Output the (X, Y) coordinate of the center of the cell containing the given text.  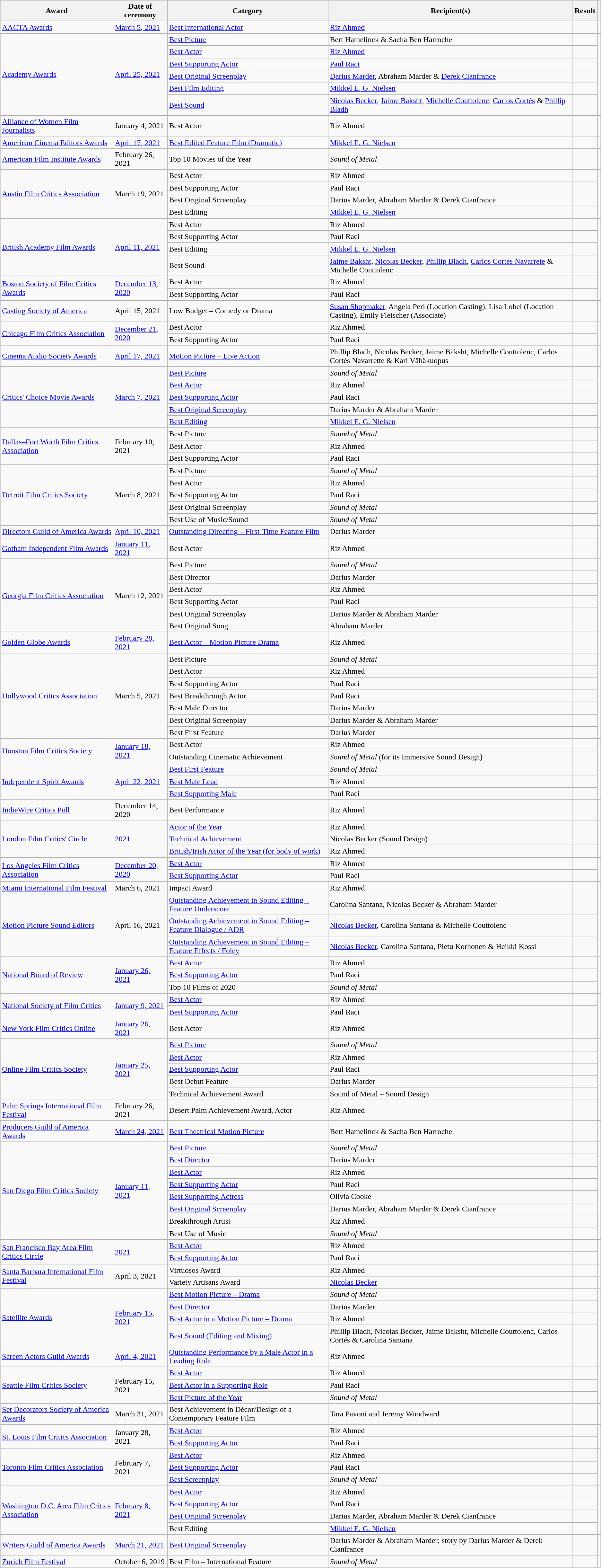
Tara Pavoni and Jeremy Woodward (450, 1414)
March 6, 2021 (140, 888)
Austin Film Critics Association (57, 194)
Darius Marder & Abraham Marder; story by Darius Marder & Derek Cianfrance (450, 1545)
March 24, 2021 (140, 1131)
January 18, 2021 (140, 751)
Best International Actor (248, 27)
Producers Guild of America Awards (57, 1131)
December 14, 2020 (140, 810)
Best Supporting Actress (248, 1197)
Outstanding Achievement in Sound Editing – Feature Underscore (248, 905)
Toronto Film Critics Association (57, 1467)
Motion Picture – Live Action (248, 356)
Technical Achievement (248, 839)
Best Achievement in Décor/Design of a Contemporary Feature Film (248, 1414)
Best Use of Music (248, 1233)
Actor of the Year (248, 827)
Result (585, 11)
American Film Institute Awards (57, 159)
Best Picture of the Year (248, 1397)
March 31, 2021 (140, 1414)
Outstanding Achievement in Sound Editing – Feature Effects / Foley (248, 946)
Golden Globe Awards (57, 642)
Jaime Baksht, Nicolas Becker, Phillip Bladh, Carlos Cortés Navarrete & Michelle Couttolenc (450, 265)
Breakthrough Artist (248, 1221)
April 4, 2021 (140, 1356)
Top 10 Films of 2020 (248, 987)
Houston Film Critics Society (57, 751)
Writers Guild of America Awards (57, 1545)
Online Film Critics Society (57, 1069)
Low Budget – Comedy or Drama (248, 311)
Santa Barbara International Film Festival (57, 1276)
Best Breakthrough Actor (248, 696)
December 13, 2020 (140, 288)
San Francisco Bay Area Film Critics Circle (57, 1252)
Variety Artisans Award (248, 1282)
Dallas–Fort Worth Film Critics Association (57, 446)
London Film Critics' Circle (57, 839)
Screen Actors Guild Awards (57, 1356)
San Diego Film Critics Society (57, 1191)
Gotham Independent Film Awards (57, 548)
April 15, 2021 (140, 311)
Set Decorators Society of America Awards (57, 1414)
Satellite Awards (57, 1317)
Best Debut Feature (248, 1082)
Zurich Film Festival (57, 1562)
Nicolas Becker (Sound Design) (450, 839)
Olivia Cooke (450, 1197)
New York Film Critics Online (57, 1028)
Best Screenplay (248, 1479)
Outstanding Directing – First-Time Feature Film (248, 532)
April 22, 2021 (140, 781)
Seattle Film Critics Society (57, 1385)
Washington D.C. Area Film Critics Association (57, 1510)
Best Performance (248, 810)
Best Theatrical Motion Picture (248, 1131)
Technical Achievement Award (248, 1094)
Nicolas Becker, Jaime Baksht, Michelle Couttolenc, Carlos Cortés & Phillip Bladh (450, 105)
Directors Guild of America Awards (57, 532)
Outstanding Performance by a Male Actor in a Leading Role (248, 1356)
Miami International Film Festival (57, 888)
National Society of Film Critics (57, 1005)
Outstanding Cinematic Achievement (248, 757)
Category (248, 11)
Detroit Film Critics Society (57, 495)
Virtuosos Award (248, 1270)
February 28, 2021 (140, 642)
Casting Society of America (57, 311)
American Cinema Editors Awards (57, 142)
IndieWire Critics Poll (57, 810)
Best Original Song (248, 626)
December 20, 2020 (140, 870)
Nicolas Becker (450, 1282)
March 8, 2021 (140, 495)
Boston Society of Film Critics Awards (57, 288)
Nicolas Becker, Carolina Santana & Michelle Couttolenc (450, 925)
Best Film Editing (248, 88)
Best Film – International Feature (248, 1562)
Best Actor in a Motion Picture – Drama (248, 1319)
Los Angeles Film Critics Association (57, 870)
Sound of Metal – Sound Design (450, 1094)
AACTA Awards (57, 27)
January 28, 2021 (140, 1437)
Abraham Marder (450, 626)
Best Supporting Male (248, 793)
Best Motion Picture – Drama (248, 1295)
Georgia Film Critics Association (57, 595)
March 21, 2021 (140, 1545)
Alliance of Women Film Journalists (57, 126)
Best Edited Feature Film (Dramatic) (248, 142)
Phillip Bladh, Nicolas Becker, Jaime Baksht, Michelle Couttolenc, Carlos Cortés & Carolina Santana (450, 1336)
Cinema Audio Society Awards (57, 356)
January 4, 2021 (140, 126)
Award (57, 11)
December 21, 2020 (140, 333)
February 7, 2021 (140, 1467)
Recipient(s) (450, 11)
Carolina Santana, Nicolas Becker & Abraham Marder (450, 905)
National Board of Review (57, 975)
Best Actor – Motion Picture Drama (248, 642)
Motion Picture Sound Editors (57, 925)
April 3, 2021 (140, 1276)
Desert Palm Achievement Award, Actor (248, 1110)
Hollywood Critics Association (57, 696)
British/Irish Actor of the Year (for body of work) (248, 851)
January 9, 2021 (140, 1005)
Date of ceremony (140, 11)
October 6, 2019 (140, 1562)
Outstanding Achievement in Sound Editing – Feature Dialogue / ADR (248, 925)
Phillip Bladh, Nicolas Becker, Jaime Baksht, Michelle Couttolenc, Carlos Cortés Navarrette & Kari Vähäkuopus (450, 356)
British Academy Film Awards (57, 247)
Susan Shopmaker, Angela Peri (Location Casting), Lisa Lobel (Location Casting), Emily Fleischer (Associate) (450, 311)
March 12, 2021 (140, 595)
February 8, 2021 (140, 1510)
Nicolas Becker, Carolina Santana, Pietu Korhonen & Heikki Kossi (450, 946)
Academy Awards (57, 75)
April 11, 2021 (140, 247)
March 19, 2021 (140, 194)
February 10, 2021 (140, 446)
Best Actor in a Supporting Role (248, 1385)
Sound of Metal (for its Immersive Sound Design) (450, 757)
Best Male Director (248, 708)
April 10, 2021 (140, 532)
St. Louis Film Critics Association (57, 1437)
Palm Springs International Film Festival (57, 1110)
Chicago Film Critics Association (57, 333)
Best Sound (Editing and Mixing) (248, 1336)
Top 10 Movies of the Year (248, 159)
April 25, 2021 (140, 75)
March 7, 2021 (140, 397)
Best Use of Music/Sound (248, 519)
Critics' Choice Movie Awards (57, 397)
April 16, 2021 (140, 925)
Best Male Lead (248, 781)
Impact Award (248, 888)
Independent Spirit Awards (57, 781)
January 25, 2021 (140, 1069)
